Return the [X, Y] coordinate for the center point of the cell that contains the specified text.  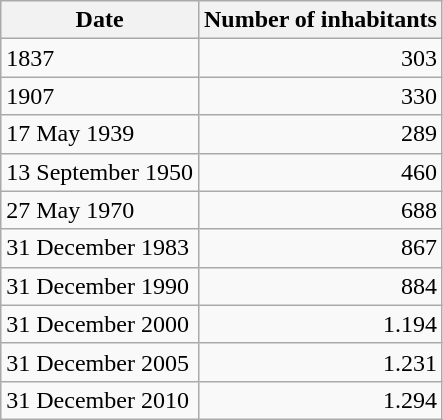
31 December 1990 [100, 286]
289 [320, 134]
31 December 2010 [100, 400]
303 [320, 58]
1.194 [320, 324]
460 [320, 172]
884 [320, 286]
1837 [100, 58]
330 [320, 96]
13 September 1950 [100, 172]
867 [320, 248]
1907 [100, 96]
1.294 [320, 400]
17 May 1939 [100, 134]
27 May 1970 [100, 210]
1.231 [320, 362]
31 December 1983 [100, 248]
Date [100, 20]
Number of inhabitants [320, 20]
688 [320, 210]
31 December 2005 [100, 362]
31 December 2000 [100, 324]
